For the text-containing cell, return its midpoint in (x, y) coordinate format. 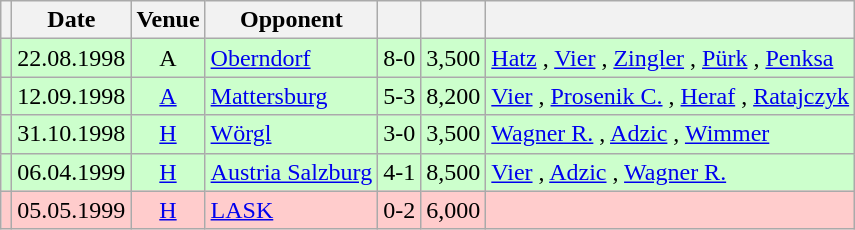
0-2 (400, 210)
31.10.1998 (72, 134)
3-0 (400, 134)
Mattersburg (292, 96)
22.08.1998 (72, 58)
Hatz , Vier , Zingler , Pürk , Penksa (670, 58)
Wörgl (292, 134)
05.05.1999 (72, 210)
8,500 (454, 172)
6,000 (454, 210)
Date (72, 20)
Wagner R. , Adzic , Wimmer (670, 134)
5-3 (400, 96)
Vier , Adzic , Wagner R. (670, 172)
Oberndorf (292, 58)
Vier , Prosenik C. , Heraf , Ratajczyk (670, 96)
8,200 (454, 96)
Austria Salzburg (292, 172)
12.09.1998 (72, 96)
LASK (292, 210)
Opponent (292, 20)
8-0 (400, 58)
06.04.1999 (72, 172)
Venue (168, 20)
4-1 (400, 172)
